Scan for the cell matching the given text and deliver its (x, y) coordinate at center. 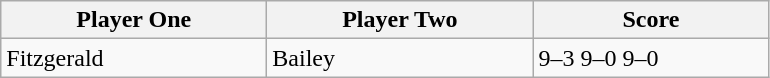
Fitzgerald (134, 58)
9–3 9–0 9–0 (651, 58)
Score (651, 20)
Player Two (400, 20)
Bailey (400, 58)
Player One (134, 20)
